Extract the [X, Y] coordinate from the center of the cell holding the provided text.  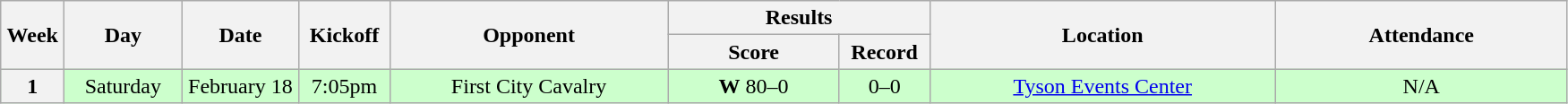
Saturday [124, 86]
W 80–0 [754, 86]
Tyson Events Center [1102, 86]
1 [32, 86]
Date [240, 35]
Results [799, 18]
Kickoff [344, 35]
First City Cavalry [528, 86]
February 18 [240, 86]
Attendance [1421, 35]
Record [885, 52]
Day [124, 35]
Score [754, 52]
0–0 [885, 86]
Location [1102, 35]
7:05pm [344, 86]
Week [32, 35]
N/A [1421, 86]
Opponent [528, 35]
